Pinpoint the cell where the given text exists, returning its [X, Y] midpoint coordinate. 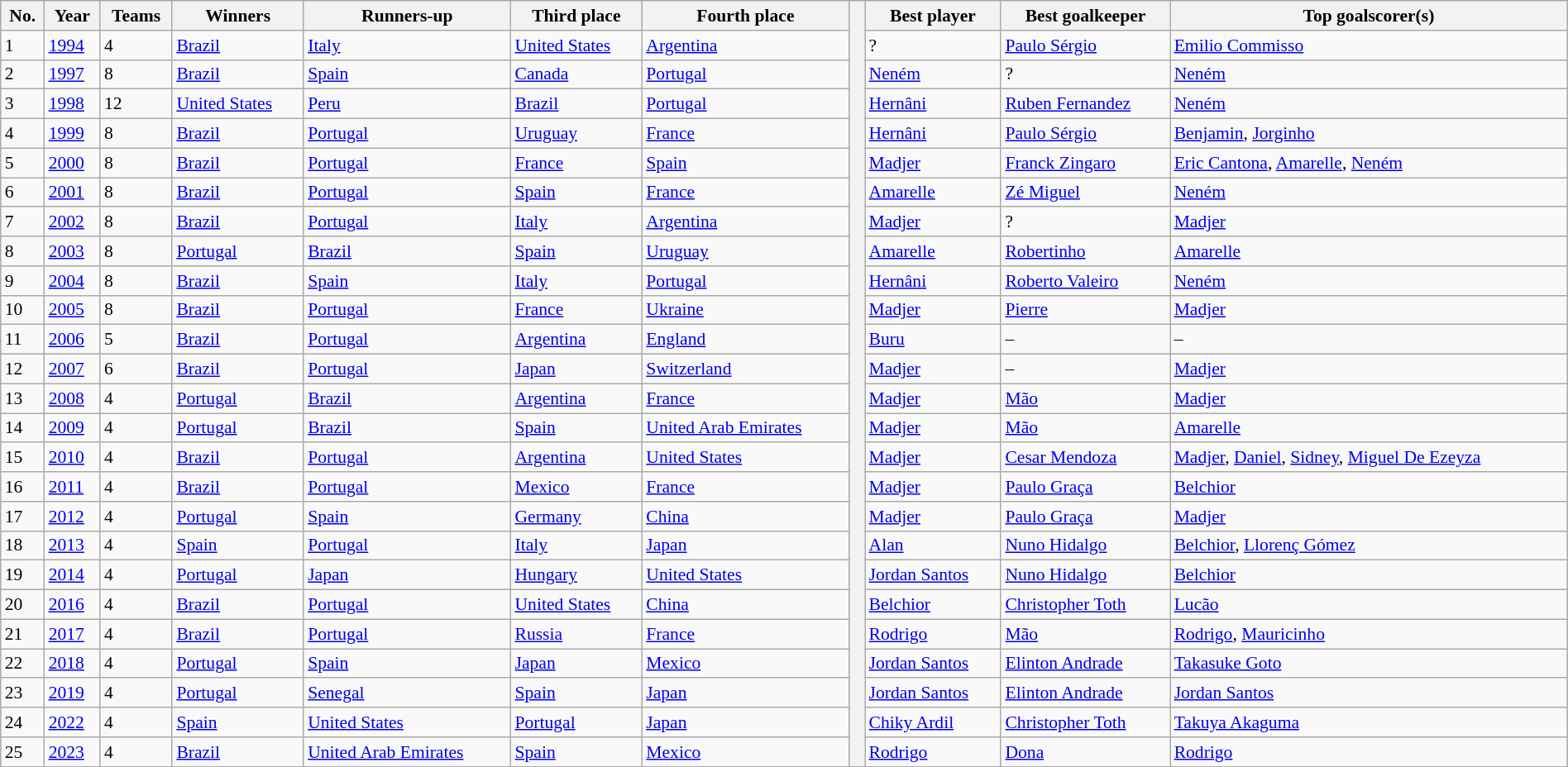
Third place [576, 16]
Year [73, 16]
9 [23, 281]
Russia [576, 634]
2022 [73, 722]
Germany [576, 517]
Fourth place [745, 16]
Ruben Fernandez [1085, 104]
2016 [73, 605]
Franck Zingaro [1085, 163]
Robertinho [1085, 251]
Best goalkeeper [1085, 16]
16 [23, 487]
Dona [1085, 752]
2018 [73, 664]
2013 [73, 545]
2007 [73, 369]
Hungary [576, 575]
2009 [73, 428]
2023 [73, 752]
15 [23, 458]
England [745, 340]
Top goalscorer(s) [1370, 16]
Runners-up [407, 16]
Rodrigo, Mauricinho [1370, 634]
2001 [73, 193]
2006 [73, 340]
21 [23, 634]
Emilio Commisso [1370, 45]
1997 [73, 74]
2008 [73, 398]
Ukraine [745, 310]
14 [23, 428]
20 [23, 605]
2011 [73, 487]
2003 [73, 251]
13 [23, 398]
2005 [73, 310]
Senegal [407, 693]
2002 [73, 222]
Alan [933, 545]
Lucão [1370, 605]
2017 [73, 634]
2014 [73, 575]
Pierre [1085, 310]
Peru [407, 104]
17 [23, 517]
Madjer, Daniel, Sidney, Miguel De Ezeyza [1370, 458]
Benjamin, Jorginho [1370, 134]
1994 [73, 45]
Canada [576, 74]
Teams [136, 16]
Belchior, Llorenç Gómez [1370, 545]
Zé Miguel [1085, 193]
3 [23, 104]
2010 [73, 458]
2004 [73, 281]
Best player [933, 16]
2019 [73, 693]
2000 [73, 163]
2012 [73, 517]
Winners [238, 16]
Buru [933, 340]
24 [23, 722]
18 [23, 545]
10 [23, 310]
Chiky Ardil [933, 722]
Roberto Valeiro [1085, 281]
Cesar Mendoza [1085, 458]
Switzerland [745, 369]
2 [23, 74]
11 [23, 340]
Eric Cantona, Amarelle, Neném [1370, 163]
1 [23, 45]
No. [23, 16]
1998 [73, 104]
Takuya Akaguma [1370, 722]
23 [23, 693]
22 [23, 664]
Takasuke Goto [1370, 664]
1999 [73, 134]
7 [23, 222]
25 [23, 752]
19 [23, 575]
